Find where the given text appears and provide that cell's center as (x, y) coordinate. 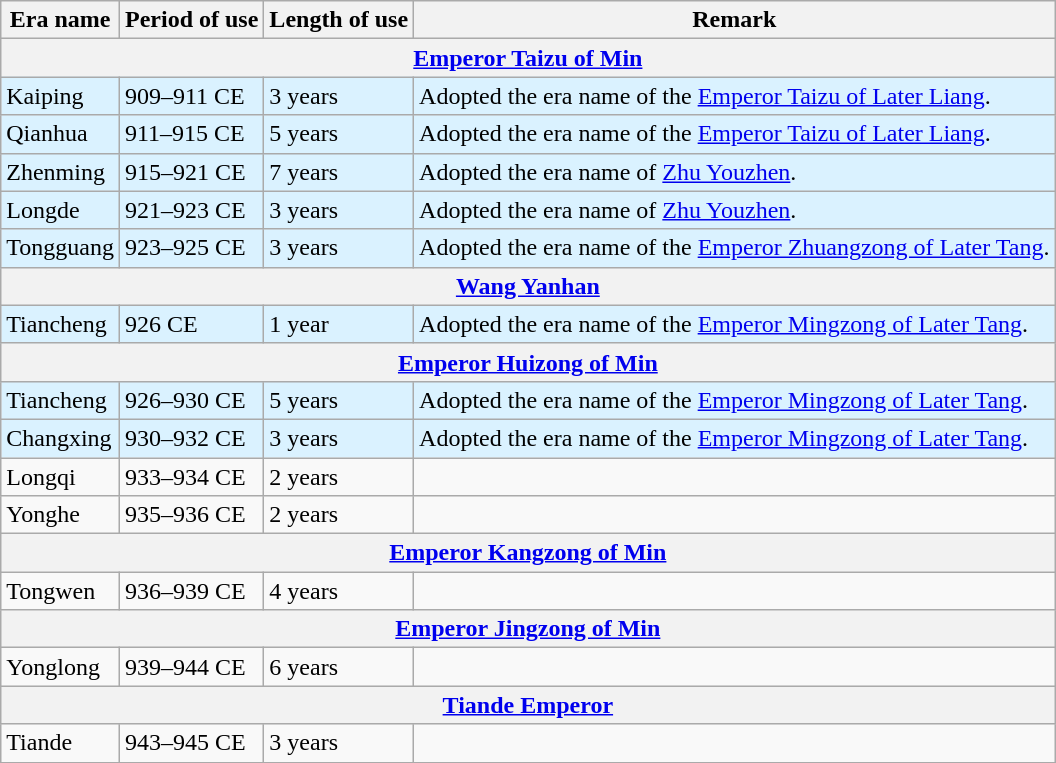
Kaiping (60, 96)
936–939 CE (191, 591)
Zhenming (60, 172)
4 years (339, 591)
923–925 CE (191, 248)
Period of use (191, 20)
Tongguang (60, 248)
Emperor Jingzong of Min (528, 629)
939–944 CE (191, 667)
Length of use (339, 20)
Tongwen (60, 591)
935–936 CE (191, 515)
Emperor Kangzong of Min (528, 553)
6 years (339, 667)
1 year (339, 324)
Changxing (60, 438)
933–934 CE (191, 477)
Qianhua (60, 134)
909–911 CE (191, 96)
Yonglong (60, 667)
Tiande Emperor (528, 705)
Remark (734, 20)
Longqi (60, 477)
Longde (60, 210)
Era name (60, 20)
943–945 CE (191, 743)
Wang Yanhan (528, 286)
911–915 CE (191, 134)
Emperor Taizu of Min (528, 58)
926–930 CE (191, 400)
915–921 CE (191, 172)
926 CE (191, 324)
930–932 CE (191, 438)
921–923 CE (191, 210)
Tiande (60, 743)
Adopted the era name of the Emperor Zhuangzong of Later Tang. (734, 248)
7 years (339, 172)
Emperor Huizong of Min (528, 362)
Yonghe (60, 515)
